Provide the (X, Y) coordinate of the cell's center where the given text is located.  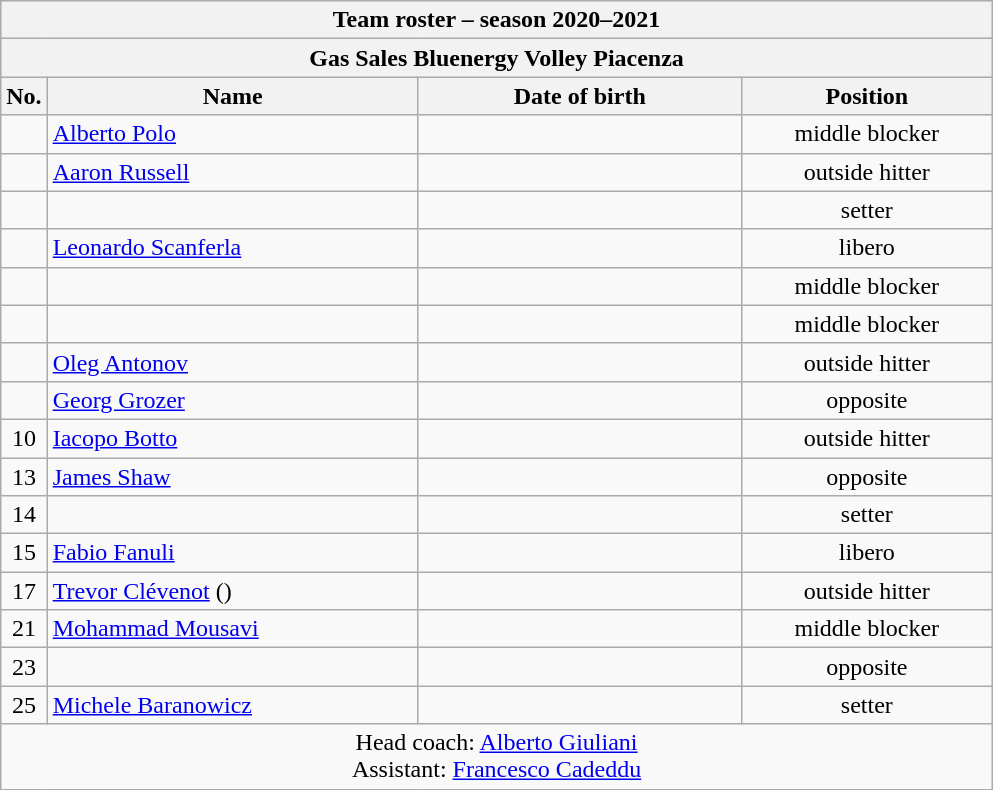
Fabio Fanuli (232, 553)
Michele Baranowicz (232, 705)
Name (232, 96)
Head coach: Alberto GiulianiAssistant: Francesco Cadeddu (497, 756)
Gas Sales Bluenergy Volley Piacenza (497, 58)
Aaron Russell (232, 172)
Alberto Polo (232, 134)
25 (24, 705)
Iacopo Botto (232, 438)
13 (24, 477)
23 (24, 667)
15 (24, 553)
Georg Grozer (232, 400)
James Shaw (232, 477)
Mohammad Mousavi (232, 629)
Team roster – season 2020–2021 (497, 20)
Leonardo Scanferla (232, 248)
14 (24, 515)
Trevor Clévenot () (232, 591)
Date of birth (580, 96)
Oleg Antonov (232, 362)
No. (24, 96)
Position (866, 96)
21 (24, 629)
17 (24, 591)
10 (24, 438)
